Output the (X, Y) coordinate of the center of the cell containing the given text.  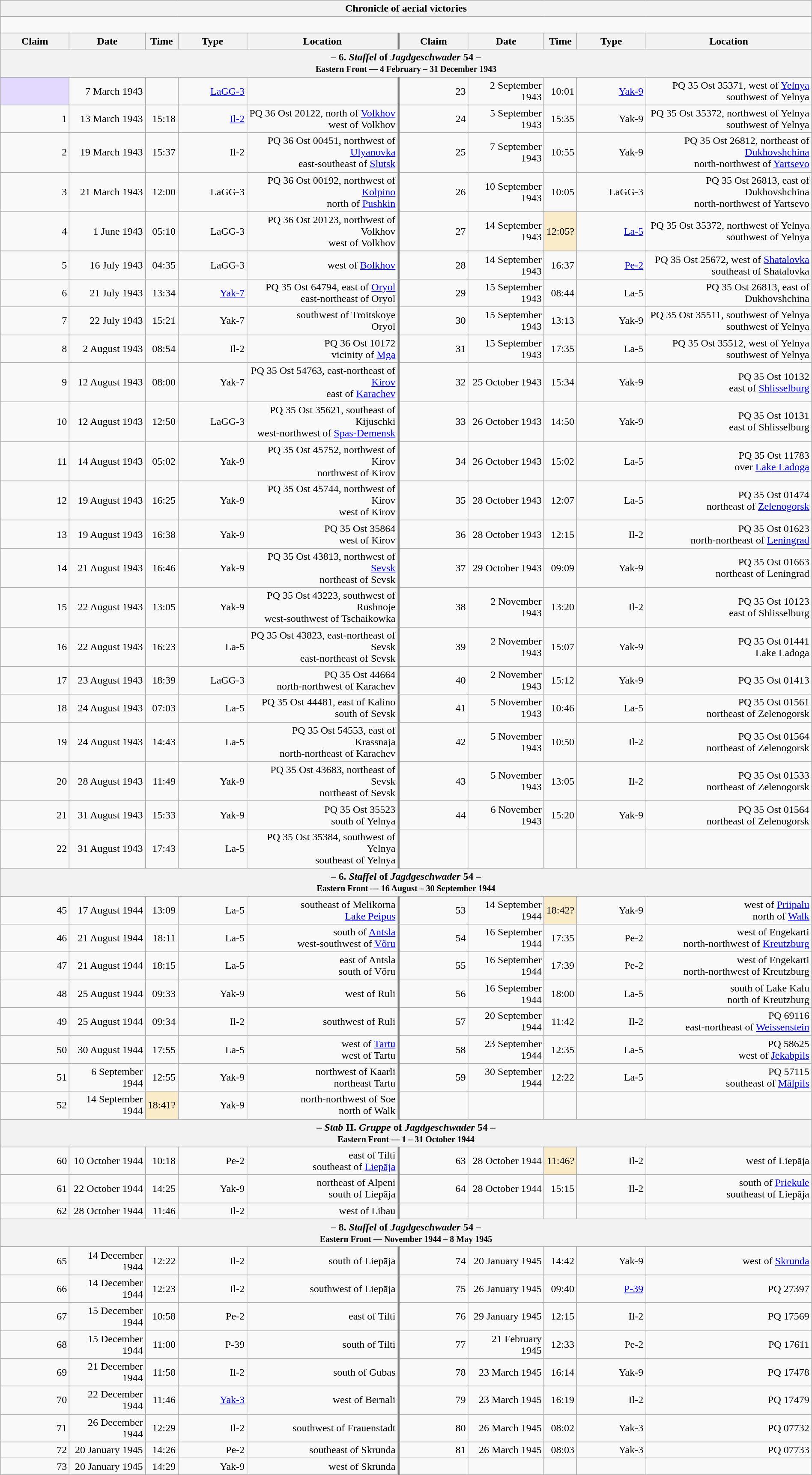
8 (35, 349)
59 (433, 1078)
west of Tartu west of Tartu (323, 1049)
65 (35, 1261)
12 (35, 501)
08:44 (560, 293)
5 September 1943 (506, 119)
PQ 35 Ost 01561 northeast of Zelenogorsk (729, 708)
PQ 17479 (729, 1400)
PQ 35 Ost 26813, east of Dukhovshchina (729, 293)
66 (35, 1288)
PQ 35 Ost 45752, northwest of Kirov northwest of Kirov (323, 461)
PQ 35 Ost 35621, southeast of Kijuschki west-northwest of Spas-Demensk (323, 422)
21 August 1943 (107, 568)
04:35 (161, 265)
PQ 35 Ost 43823, east-northeast of Sevsk east-northeast of Sevsk (323, 647)
51 (35, 1078)
14:29 (161, 1466)
54 (433, 938)
14 (35, 568)
29 October 1943 (506, 568)
52 (35, 1105)
PQ 36 Ost 20122, north of Volkhovwest of Volkhov (323, 119)
13 (35, 534)
68 (35, 1344)
south of Tilti (323, 1344)
PQ 69116 east-northeast of Weissenstein (729, 1022)
14:50 (560, 422)
9 (35, 382)
PQ 36 Ost 10172vicinity of Mga (323, 349)
71 (35, 1428)
18:41? (161, 1105)
72 (35, 1450)
southeast of Skrunda (323, 1450)
09:40 (560, 1288)
6 November 1943 (506, 815)
44 (433, 815)
PQ 35 Ost 01413 (729, 680)
47 (35, 966)
PQ 17478 (729, 1372)
31 (433, 349)
16:23 (161, 647)
14:42 (560, 1261)
17:55 (161, 1049)
32 (433, 382)
15:12 (560, 680)
58 (433, 1049)
49 (35, 1022)
PQ 36 Ost 00192, northwest of Kolpino north of Pushkin (323, 192)
north-northwest of Soe north of Walk (323, 1105)
38 (433, 607)
45 (35, 910)
22 October 1944 (107, 1189)
southeast of MelikornaLake Peipus (323, 910)
PQ 35 Ost 35512, west of Yelnya southwest of Yelnya (729, 349)
39 (433, 647)
09:09 (560, 568)
10:46 (560, 708)
10:58 (161, 1317)
18:42? (560, 910)
53 (433, 910)
75 (433, 1288)
south of Priekule southeast of Liepāja (729, 1189)
18:15 (161, 966)
13:13 (560, 320)
05:02 (161, 461)
26 (433, 192)
28 (433, 265)
25 October 1943 (506, 382)
7 (35, 320)
PQ 35 Ost 43813, northwest of Sevsk northeast of Sevsk (323, 568)
PQ 36 Ost 00451, northwest of Ulyanovka east-southeast of Slutsk (323, 152)
35 (433, 501)
41 (433, 708)
20 (35, 781)
east of Tilti southeast of Liepāja (323, 1161)
16:37 (560, 265)
PQ 35 Ost 01474 northeast of Zelenogorsk (729, 501)
10:18 (161, 1161)
12:33 (560, 1344)
PQ 35 Ost 64794, east of Oryol east-northeast of Oryol (323, 293)
42 (433, 742)
PQ 35 Ost 44664 north-northwest of Karachev (323, 680)
16:14 (560, 1372)
56 (433, 994)
11:46? (560, 1161)
20 September 1944 (506, 1022)
40 (433, 680)
30 September 1944 (506, 1078)
48 (35, 994)
61 (35, 1189)
23 (433, 91)
69 (35, 1372)
21 February 1945 (506, 1344)
southwest of Liepāja (323, 1288)
PQ 35 Ost 35371, west of Yelnya southwest of Yelnya (729, 91)
south of Gubas (323, 1372)
67 (35, 1317)
77 (433, 1344)
2 (35, 152)
12:07 (560, 501)
PQ 35 Ost 44481, east of Kalino south of Sevsk (323, 708)
18 (35, 708)
– 8. Staffel of Jagdgeschwader 54 –Eastern Front — November 1944 – 8 May 1945 (406, 1233)
6 September 1944 (107, 1078)
13:09 (161, 910)
PQ 35 Ost 25672, west of Shatalovka southeast of Shatalovka (729, 265)
south of Liepāja (323, 1261)
07:03 (161, 708)
PQ 35 Ost 26813, east of Dukhovshchina north-northwest of Yartsevo (729, 192)
PQ 58625west of Jēkabpils (729, 1049)
PQ 35 Ost 54553, east of Krassnaja north-northeast of Karachev (323, 742)
18:39 (161, 680)
PQ 07733 (729, 1450)
23 September 1944 (506, 1049)
17:39 (560, 966)
36 (433, 534)
PQ 07732 (729, 1428)
12:35 (560, 1049)
11:49 (161, 781)
southwest of Ruli (323, 1022)
Chronicle of aerial victories (406, 9)
28 August 1943 (107, 781)
34 (433, 461)
northeast of Alpeni south of Liepāja (323, 1189)
18:11 (161, 938)
PQ 35 Ost 43223, southwest of Rushnoje west-southwest of Tschaikowka (323, 607)
PQ 35 Ost 35523 south of Yelnya (323, 815)
29 (433, 293)
PQ 35 Ost 10123east of Shlisselburg (729, 607)
21 July 1943 (107, 293)
22 December 1944 (107, 1400)
12:55 (161, 1078)
PQ 35 Ost 26812, northeast of Dukhovshchina north-northwest of Yartsevo (729, 152)
12:00 (161, 192)
PQ 57115 southeast of Mālpils (729, 1078)
10:01 (560, 91)
50 (35, 1049)
10:50 (560, 742)
15:02 (560, 461)
northwest of Kaarlinortheast Tartu (323, 1078)
30 August 1944 (107, 1049)
16:46 (161, 568)
14 August 1943 (107, 461)
80 (433, 1428)
east of Antslasouth of Võru (323, 966)
– Stab II. Gruppe of Jagdgeschwader 54 –Eastern Front — 1 – 31 October 1944 (406, 1133)
12:29 (161, 1428)
76 (433, 1317)
5 (35, 265)
15:33 (161, 815)
PQ 35 Ost 01533 northeast of Zelenogorsk (729, 781)
05:10 (161, 231)
12:50 (161, 422)
10:55 (560, 152)
– 6. Staffel of Jagdgeschwader 54 –Eastern Front — 16 August – 30 September 1944 (406, 882)
29 January 1945 (506, 1317)
3 (35, 192)
33 (433, 422)
10 October 1944 (107, 1161)
15:15 (560, 1189)
PQ 35 Ost 45744, northwest of Kirov west of Kirov (323, 501)
southwest of Frauenstadt (323, 1428)
73 (35, 1466)
west of Libau (323, 1211)
15:35 (560, 119)
16:38 (161, 534)
19 (35, 742)
2 September 1943 (506, 91)
west of Priipalu north of Walk (729, 910)
43 (433, 781)
PQ 35 Ost 35511, southwest of Yelnya southwest of Yelnya (729, 320)
14:25 (161, 1189)
22 July 1943 (107, 320)
74 (433, 1261)
81 (433, 1450)
PQ 27397 (729, 1288)
4 (35, 231)
6 (35, 293)
PQ 35 Ost 54763, east-northeast of Kirov east of Karachev (323, 382)
east of Tilti (323, 1317)
21 (35, 815)
14:26 (161, 1450)
south of Antsla west-southwest of Võru (323, 938)
13:20 (560, 607)
25 (433, 152)
16:25 (161, 501)
17 (35, 680)
southwest of TroitskoyeOryol (323, 320)
08:00 (161, 382)
PQ 35 Ost 11783over Lake Ladoga (729, 461)
10:05 (560, 192)
7 March 1943 (107, 91)
16:19 (560, 1400)
17:43 (161, 848)
15:37 (161, 152)
23 August 1943 (107, 680)
west of Bernali (323, 1400)
63 (433, 1161)
08:02 (560, 1428)
62 (35, 1211)
11:58 (161, 1372)
south of Lake Kalu north of Kreutzburg (729, 994)
PQ 35 Ost 01623 north-northeast of Leningrad (729, 534)
79 (433, 1400)
19 March 1943 (107, 152)
11 (35, 461)
– 6. Staffel of Jagdgeschwader 54 –Eastern Front — 4 February – 31 December 1943 (406, 63)
78 (433, 1372)
1 (35, 119)
57 (433, 1022)
15:21 (161, 320)
10 (35, 422)
13:34 (161, 293)
west of Bolkhov (323, 265)
PQ 35 Ost 10132east of Shlisselburg (729, 382)
26 December 1944 (107, 1428)
18:00 (560, 994)
08:03 (560, 1450)
PQ 35 Ost 35384, southwest of Yelnya southeast of Yelnya (323, 848)
15:18 (161, 119)
PQ 36 Ost 20123, northwest of Volkhovwest of Volkhov (323, 231)
PQ 35 Ost 01441Lake Ladoga (729, 647)
17 August 1944 (107, 910)
30 (433, 320)
10 September 1943 (506, 192)
24 (433, 119)
16 (35, 647)
21 March 1943 (107, 192)
37 (433, 568)
08:54 (161, 349)
13 March 1943 (107, 119)
PQ 35 Ost 35864 west of Kirov (323, 534)
PQ 17611 (729, 1344)
11:00 (161, 1344)
1 June 1943 (107, 231)
14:43 (161, 742)
64 (433, 1189)
west of Liepāja (729, 1161)
09:34 (161, 1022)
15:07 (560, 647)
16 July 1943 (107, 265)
2 August 1943 (107, 349)
09:33 (161, 994)
PQ 35 Ost 10131east of Shlisselburg (729, 422)
15 (35, 607)
7 September 1943 (506, 152)
11:42 (560, 1022)
PQ 35 Ost 01663 northeast of Leningrad (729, 568)
21 December 1944 (107, 1372)
12:23 (161, 1288)
12:05? (560, 231)
26 January 1945 (506, 1288)
27 (433, 231)
22 (35, 848)
55 (433, 966)
46 (35, 938)
70 (35, 1400)
60 (35, 1161)
PQ 35 Ost 43683, northeast of Sevsk northeast of Sevsk (323, 781)
west of Ruli (323, 994)
PQ 17569 (729, 1317)
15:34 (560, 382)
15:20 (560, 815)
